Pinpoint the cell where the given text exists, returning its [X, Y] midpoint coordinate. 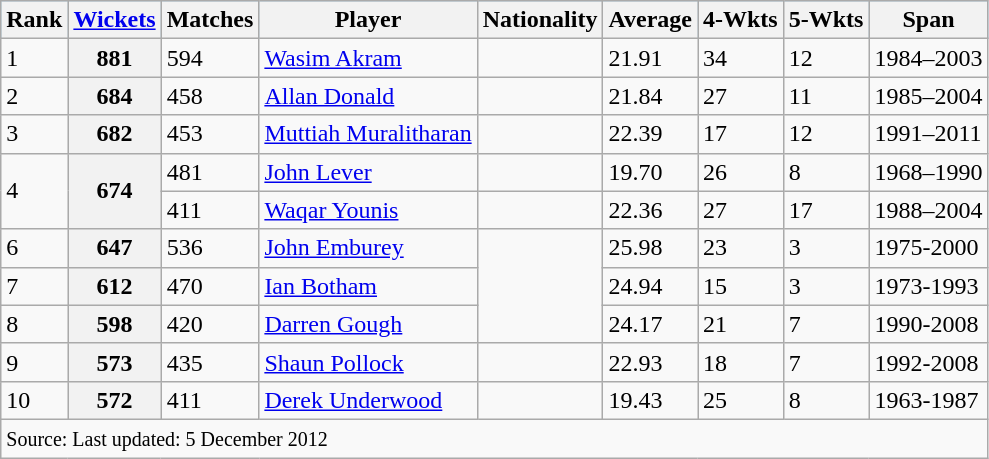
Allan Donald [368, 96]
22.93 [650, 362]
25 [741, 400]
21 [741, 324]
11 [826, 96]
Ian Botham [368, 286]
15 [741, 286]
420 [210, 324]
1975-2000 [928, 248]
10 [34, 400]
Matches [210, 20]
458 [210, 96]
1963-1987 [928, 400]
24.17 [650, 324]
1985–2004 [928, 96]
1973-1993 [928, 286]
Shaun Pollock [368, 362]
594 [210, 58]
435 [210, 362]
24.94 [650, 286]
647 [114, 248]
1991–2011 [928, 134]
573 [114, 362]
1 [34, 58]
19.43 [650, 400]
Muttiah Muralitharan [368, 134]
612 [114, 286]
5-Wkts [826, 20]
21.84 [650, 96]
19.70 [650, 172]
Wickets [114, 20]
1968–1990 [928, 172]
481 [210, 172]
4-Wkts [741, 20]
18 [741, 362]
684 [114, 96]
Rank [34, 20]
9 [34, 362]
22.36 [650, 210]
Wasim Akram [368, 58]
470 [210, 286]
22.39 [650, 134]
4 [34, 191]
21.91 [650, 58]
1984–2003 [928, 58]
John Emburey [368, 248]
34 [741, 58]
Derek Underwood [368, 400]
Nationality [540, 20]
674 [114, 191]
2 [34, 96]
1990-2008 [928, 324]
881 [114, 58]
Darren Gough [368, 324]
Player [368, 20]
598 [114, 324]
Average [650, 20]
John Lever [368, 172]
23 [741, 248]
1992-2008 [928, 362]
453 [210, 134]
1988–2004 [928, 210]
Span [928, 20]
25.98 [650, 248]
682 [114, 134]
Waqar Younis [368, 210]
6 [34, 248]
Source: Last updated: 5 December 2012 [494, 438]
536 [210, 248]
572 [114, 400]
26 [741, 172]
